From the cell containing the given text, extract its center point as (X, Y) coordinate. 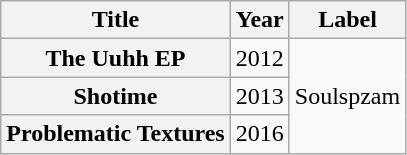
The Uuhh EP (116, 58)
Problematic Textures (116, 134)
Title (116, 20)
2012 (260, 58)
2016 (260, 134)
Shotime (116, 96)
Soulspzam (347, 96)
2013 (260, 96)
Year (260, 20)
Label (347, 20)
